Detect which cell encompasses the target text, then output its (x, y) center coordinate. 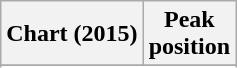
Peak position (189, 34)
Chart (2015) (72, 34)
